Locate the cell with the specified text and output its [x, y] center coordinate. 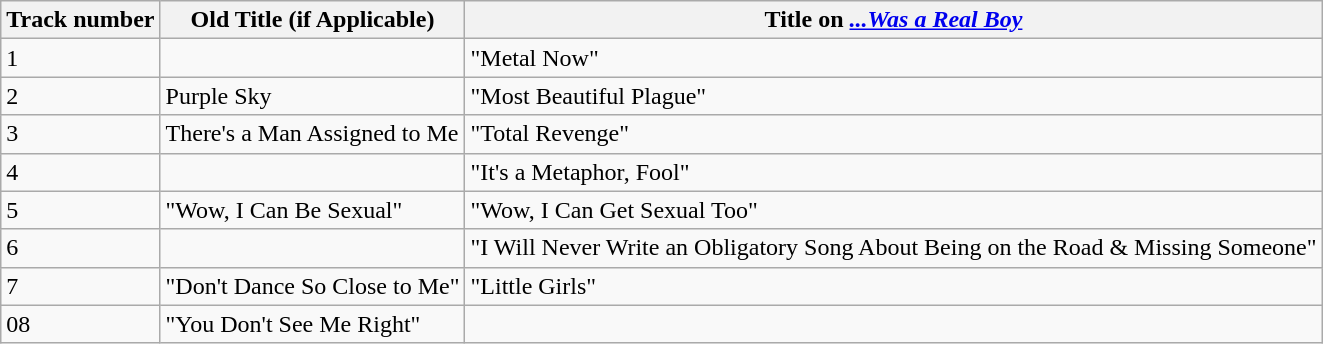
"Wow, I Can Be Sexual" [312, 210]
"Don't Dance So Close to Me" [312, 286]
7 [80, 286]
6 [80, 248]
Old Title (if Applicable) [312, 20]
"It's a Metaphor, Fool" [894, 172]
"Wow, I Can Get Sexual Too" [894, 210]
Title on ...Was a Real Boy [894, 20]
"Metal Now" [894, 58]
Purple Sky [312, 96]
Track number [80, 20]
08 [80, 324]
2 [80, 96]
3 [80, 134]
"I Will Never Write an Obligatory Song About Being on the Road & Missing Someone" [894, 248]
1 [80, 58]
There's a Man Assigned to Me [312, 134]
4 [80, 172]
5 [80, 210]
"Total Revenge" [894, 134]
"Little Girls" [894, 286]
"Most Beautiful Plague" [894, 96]
"You Don't See Me Right" [312, 324]
